Return [x, y] of the center of cell containing provided text 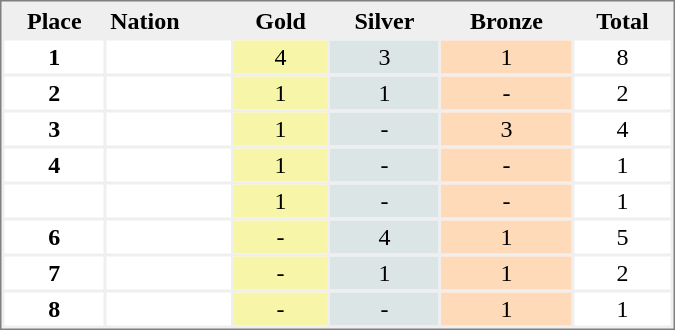
5 [622, 236]
Place [54, 20]
6 [54, 236]
Total [622, 20]
Gold [280, 20]
Nation [169, 20]
7 [54, 272]
Bronze [507, 20]
Silver [384, 20]
